Detect which cell encompasses the target text, then output its [x, y] center coordinate. 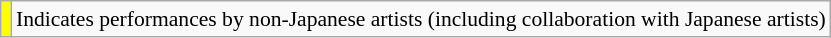
Indicates performances by non-Japanese artists (including collaboration with Japanese artists) [421, 19]
